From the cell containing the given text, extract its center point as (X, Y) coordinate. 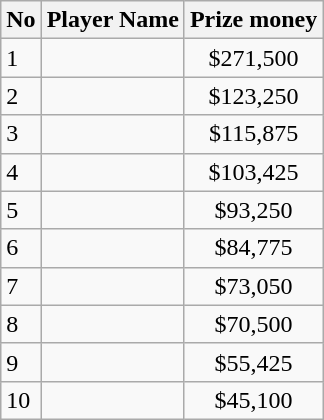
$73,050 (253, 286)
$271,500 (253, 58)
8 (21, 324)
4 (21, 172)
$84,775 (253, 248)
1 (21, 58)
$103,425 (253, 172)
Prize money (253, 20)
$70,500 (253, 324)
10 (21, 400)
6 (21, 248)
$93,250 (253, 210)
9 (21, 362)
5 (21, 210)
$123,250 (253, 96)
3 (21, 134)
7 (21, 286)
No (21, 20)
$115,875 (253, 134)
$55,425 (253, 362)
2 (21, 96)
$45,100 (253, 400)
Player Name (112, 20)
